Search for the cell housing the specified text and yield its [X, Y] center coordinate. 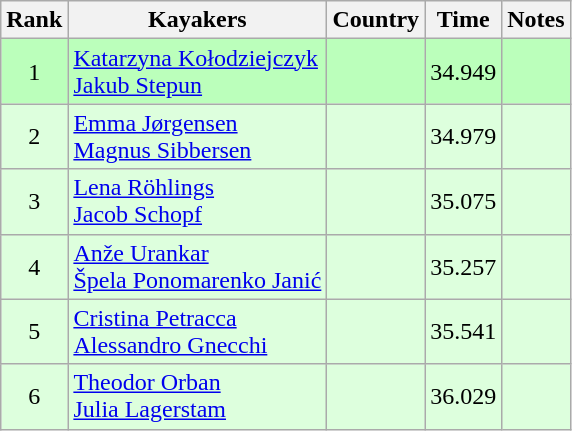
Lena RöhlingsJacob Schopf [198, 202]
Theodor OrbanJulia Lagerstam [198, 396]
Kayakers [198, 20]
35.075 [464, 202]
3 [34, 202]
6 [34, 396]
Emma JørgensenMagnus Sibbersen [198, 136]
35.257 [464, 266]
36.029 [464, 396]
Anže UrankarŠpela Ponomarenko Janić [198, 266]
Katarzyna KołodziejczykJakub Stepun [198, 72]
Cristina PetraccaAlessandro Gnecchi [198, 332]
34.949 [464, 72]
35.541 [464, 332]
2 [34, 136]
4 [34, 266]
34.979 [464, 136]
Time [464, 20]
1 [34, 72]
Notes [536, 20]
Country [376, 20]
Rank [34, 20]
5 [34, 332]
